Detect which cell encompasses the target text, then output its [X, Y] center coordinate. 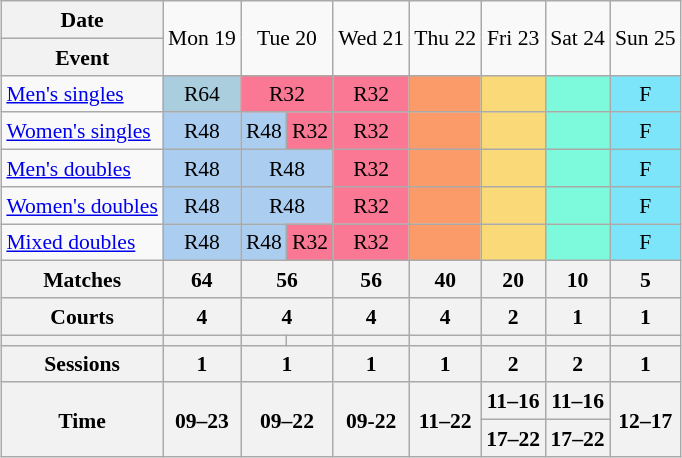
09-22 [371, 419]
Thu 22 [445, 38]
Sun 25 [646, 38]
20 [513, 280]
Men's doubles [82, 168]
Fri 23 [513, 38]
Time [82, 419]
Sat 24 [578, 38]
12–17 [646, 419]
Mon 19 [202, 38]
Event [82, 56]
09–23 [202, 419]
Sessions [82, 364]
Courts [82, 316]
Women's doubles [82, 204]
Mixed doubles [82, 242]
R64 [202, 94]
Tue 20 [287, 38]
40 [445, 280]
Men's singles [82, 94]
64 [202, 280]
Wed 21 [371, 38]
5 [646, 280]
10 [578, 280]
09–22 [287, 419]
Women's singles [82, 130]
Matches [82, 280]
Date [82, 20]
11–22 [445, 419]
